Pinpoint the cell where the given text exists, returning its (x, y) midpoint coordinate. 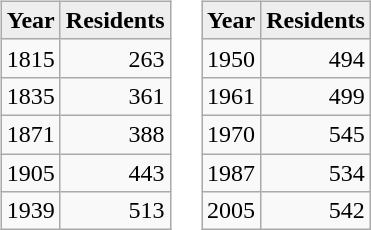
542 (316, 211)
513 (115, 211)
361 (115, 96)
1950 (232, 58)
1939 (30, 211)
1815 (30, 58)
1961 (232, 96)
545 (316, 134)
534 (316, 173)
1970 (232, 134)
1835 (30, 96)
2005 (232, 211)
388 (115, 134)
443 (115, 173)
1871 (30, 134)
1987 (232, 173)
1905 (30, 173)
499 (316, 96)
494 (316, 58)
263 (115, 58)
